Search for the cell housing the specified text and yield its (x, y) center coordinate. 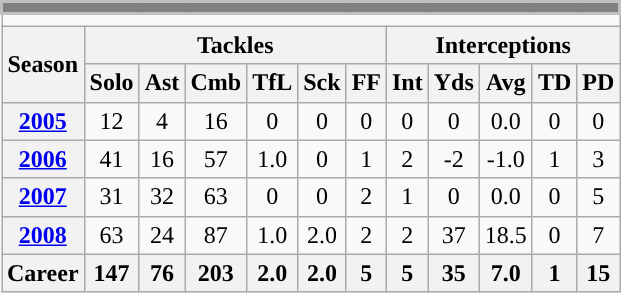
2005 (44, 121)
Ast (162, 83)
FF (366, 83)
87 (216, 235)
Cmb (216, 83)
15 (598, 273)
Int (407, 83)
24 (162, 235)
2006 (44, 159)
4 (162, 121)
Interceptions (502, 45)
57 (216, 159)
-1.0 (506, 159)
TD (554, 83)
7 (598, 235)
TfL (272, 83)
37 (454, 235)
32 (162, 197)
12 (112, 121)
PD (598, 83)
-2 (454, 159)
31 (112, 197)
Solo (112, 83)
Season (44, 64)
35 (454, 273)
41 (112, 159)
18.5 (506, 235)
2008 (44, 235)
7.0 (506, 273)
2007 (44, 197)
203 (216, 273)
Sck (322, 83)
Tackles (235, 45)
76 (162, 273)
Avg (506, 83)
3 (598, 159)
Career (44, 273)
Yds (454, 83)
147 (112, 273)
